Determine the [x, y] coordinate at the center of the cell enclosing the given text.  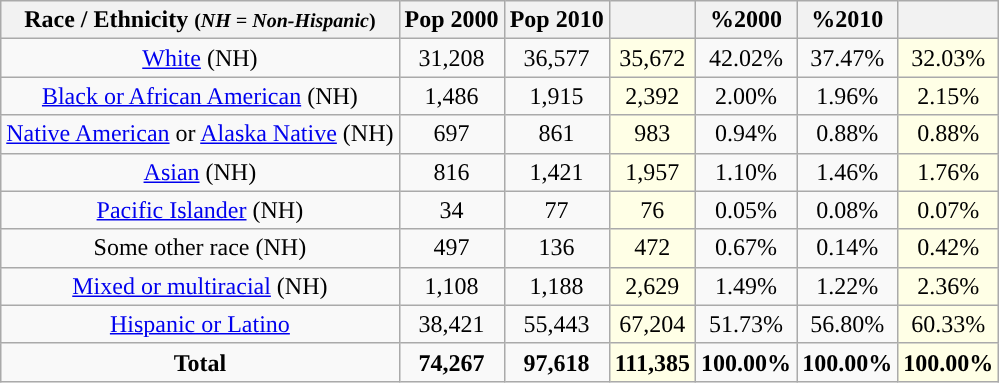
Mixed or multiracial (NH) [200, 286]
1.96% [848, 96]
1,421 [556, 172]
0.42% [948, 248]
1,108 [452, 286]
472 [652, 248]
136 [556, 248]
Native American or Alaska Native (NH) [200, 134]
697 [452, 134]
Pacific Islander (NH) [200, 210]
60.33% [948, 324]
32.03% [948, 58]
Total [200, 362]
51.73% [746, 324]
Some other race (NH) [200, 248]
816 [452, 172]
2.15% [948, 96]
35,672 [652, 58]
67,204 [652, 324]
42.02% [746, 58]
0.67% [746, 248]
0.94% [746, 134]
76 [652, 210]
1.22% [848, 286]
Pop 2010 [556, 20]
Black or African American (NH) [200, 96]
Pop 2000 [452, 20]
861 [556, 134]
77 [556, 210]
497 [452, 248]
2.00% [746, 96]
1.76% [948, 172]
37.47% [848, 58]
74,267 [452, 362]
1,486 [452, 96]
1.10% [746, 172]
31,208 [452, 58]
36,577 [556, 58]
Race / Ethnicity (NH = Non-Hispanic) [200, 20]
0.05% [746, 210]
Asian (NH) [200, 172]
56.80% [848, 324]
2,629 [652, 286]
1.49% [746, 286]
1,188 [556, 286]
0.08% [848, 210]
97,618 [556, 362]
0.14% [848, 248]
34 [452, 210]
White (NH) [200, 58]
%2010 [848, 20]
1.46% [848, 172]
111,385 [652, 362]
55,443 [556, 324]
38,421 [452, 324]
983 [652, 134]
2.36% [948, 286]
0.07% [948, 210]
%2000 [746, 20]
1,915 [556, 96]
2,392 [652, 96]
Hispanic or Latino [200, 324]
1,957 [652, 172]
